Search for the cell housing the specified text and yield its [x, y] center coordinate. 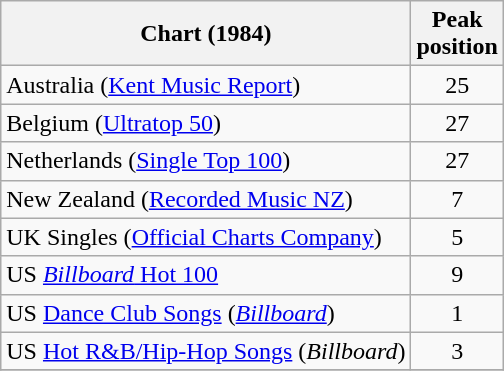
3 [457, 351]
Belgium (Ultratop 50) [206, 123]
US Dance Club Songs (Billboard) [206, 313]
UK Singles (Official Charts Company) [206, 237]
Australia (Kent Music Report) [206, 85]
New Zealand (Recorded Music NZ) [206, 199]
5 [457, 237]
9 [457, 275]
US Hot R&B/Hip-Hop Songs (Billboard) [206, 351]
Peakposition [457, 34]
US Billboard Hot 100 [206, 275]
Netherlands (Single Top 100) [206, 161]
7 [457, 199]
1 [457, 313]
Chart (1984) [206, 34]
25 [457, 85]
